Return the (x, y) coordinate for the center point of the cell that contains the specified text.  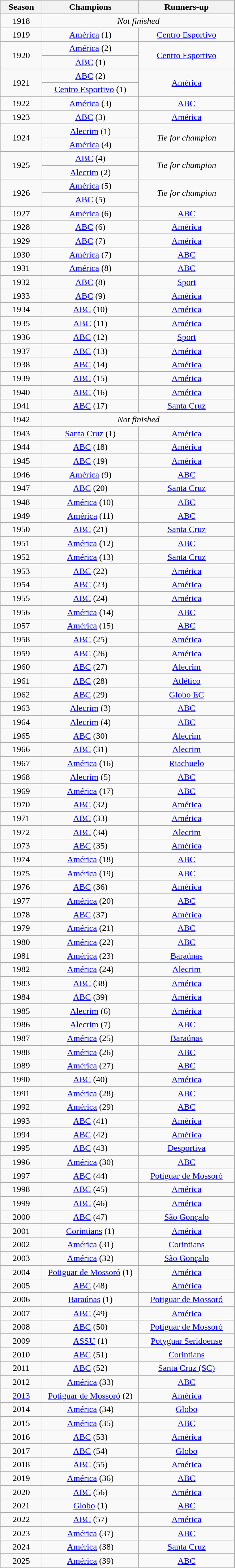
América (16) (90, 763)
Globo (1) (90, 1506)
ABC (21) (90, 530)
1994 (21, 1135)
Globo EC (187, 695)
1999 (21, 1203)
1965 (21, 736)
América (17) (90, 791)
1969 (21, 791)
1918 (21, 21)
América (7) (90, 255)
América (39) (90, 1561)
ABC (51) (90, 1355)
América (29) (90, 1107)
ABC (24) (90, 598)
1919 (21, 35)
ABC (45) (90, 1189)
2003 (21, 1258)
Champions (90, 7)
Santa Cruz (1) (90, 433)
1975 (21, 873)
2023 (21, 1533)
América (19) (90, 873)
Alecrim (6) (90, 1011)
2015 (21, 1423)
1987 (21, 1038)
América (37) (90, 1533)
ABC (44) (90, 1176)
1988 (21, 1052)
Alecrim (7) (90, 1024)
1983 (21, 983)
América (25) (90, 1038)
Desportiva (187, 1148)
1991 (21, 1093)
1995 (21, 1148)
1964 (21, 722)
América (12) (90, 543)
1978 (21, 915)
América (30) (90, 1162)
América (3) (90, 103)
2025 (21, 1561)
2005 (21, 1286)
Riachuelo (187, 763)
2004 (21, 1272)
1934 (21, 310)
ABC (39) (90, 997)
2017 (21, 1451)
2024 (21, 1547)
ABC (40) (90, 1080)
América (18) (90, 860)
1940 (21, 392)
América (2) (90, 48)
ABC (5) (90, 200)
1943 (21, 433)
1973 (21, 846)
ABC (1) (90, 62)
ABC (30) (90, 736)
ABC (37) (90, 915)
1957 (21, 626)
Santa Cruz (SC) (187, 1368)
ABC (18) (90, 447)
ABC (38) (90, 983)
1956 (21, 612)
América (36) (90, 1478)
2018 (21, 1464)
1968 (21, 777)
2012 (21, 1382)
América (14) (90, 612)
1985 (21, 1011)
América (35) (90, 1423)
América (33) (90, 1382)
1925 (21, 165)
1960 (21, 667)
1938 (21, 364)
América (26) (90, 1052)
1926 (21, 193)
ABC (49) (90, 1313)
ABC (9) (90, 296)
1930 (21, 255)
ABC (23) (90, 584)
Alecrim (2) (90, 172)
ABC (19) (90, 461)
ABC (6) (90, 227)
ABC (8) (90, 282)
América (6) (90, 213)
1967 (21, 763)
2010 (21, 1355)
ABC (25) (90, 640)
Potyguar Seridoense (187, 1341)
Alecrim (3) (90, 708)
América (38) (90, 1547)
ABC (32) (90, 804)
2022 (21, 1520)
1997 (21, 1176)
1947 (21, 488)
1951 (21, 543)
1962 (21, 695)
ABC (13) (90, 351)
ABC (50) (90, 1327)
ABC (55) (90, 1464)
ABC (41) (90, 1121)
ABC (52) (90, 1368)
1931 (21, 268)
ABC (46) (90, 1203)
ABC (12) (90, 337)
ABC (3) (90, 117)
1955 (21, 598)
1954 (21, 584)
América (4) (90, 144)
América (5) (90, 186)
Alecrim (1) (90, 131)
1980 (21, 942)
1941 (21, 406)
ABC (10) (90, 310)
ABC (11) (90, 323)
ABC (57) (90, 1520)
1927 (21, 213)
1986 (21, 1024)
1923 (21, 117)
1933 (21, 296)
Potiguar de Mossoró (1) (90, 1272)
América (31) (90, 1244)
ABC (36) (90, 887)
1929 (21, 241)
Alecrim (5) (90, 777)
1949 (21, 516)
1936 (21, 337)
América (22) (90, 942)
ABC (54) (90, 1451)
América (24) (90, 969)
América (10) (90, 502)
1971 (21, 818)
1984 (21, 997)
América (13) (90, 557)
América (9) (90, 475)
1945 (21, 461)
2002 (21, 1244)
ABC (7) (90, 241)
1963 (21, 708)
América (21) (90, 928)
América (1) (90, 35)
ABC (26) (90, 653)
ABC (4) (90, 158)
1974 (21, 860)
1935 (21, 323)
1952 (21, 557)
1989 (21, 1066)
ABC (22) (90, 571)
1920 (21, 55)
ABC (43) (90, 1148)
Corintians (1) (90, 1231)
ABC (14) (90, 364)
América (34) (90, 1409)
1970 (21, 804)
América (23) (90, 956)
ABC (2) (90, 76)
1953 (21, 571)
2009 (21, 1341)
ABC (28) (90, 681)
ABC (33) (90, 818)
2019 (21, 1478)
ABC (56) (90, 1492)
1944 (21, 447)
ABC (29) (90, 695)
1992 (21, 1107)
2020 (21, 1492)
1966 (21, 750)
ABC (53) (90, 1437)
ABC (31) (90, 750)
2000 (21, 1217)
ABC (20) (90, 488)
ABC (34) (90, 832)
1932 (21, 282)
1996 (21, 1162)
Season (21, 7)
1981 (21, 956)
2016 (21, 1437)
América (32) (90, 1258)
2006 (21, 1300)
América (11) (90, 516)
Alecrim (4) (90, 722)
Atlético (187, 681)
1942 (21, 420)
1950 (21, 530)
1946 (21, 475)
1958 (21, 640)
ABC (15) (90, 378)
ABC (48) (90, 1286)
2011 (21, 1368)
América (8) (90, 268)
1979 (21, 928)
Runners-up (187, 7)
2021 (21, 1506)
América (15) (90, 626)
1937 (21, 351)
1982 (21, 969)
2013 (21, 1396)
1939 (21, 378)
Baraúnas (1) (90, 1300)
ABC (42) (90, 1135)
2007 (21, 1313)
ABC (17) (90, 406)
ASSU (1) (90, 1341)
1922 (21, 103)
1977 (21, 901)
1990 (21, 1080)
1976 (21, 887)
ABC (35) (90, 846)
1972 (21, 832)
ABC (27) (90, 667)
Centro Esportivo (1) (90, 90)
ABC (47) (90, 1217)
1928 (21, 227)
1961 (21, 681)
América (28) (90, 1093)
América (27) (90, 1066)
1993 (21, 1121)
1924 (21, 138)
América (20) (90, 901)
2008 (21, 1327)
1921 (21, 83)
2001 (21, 1231)
1948 (21, 502)
Potiguar de Mossoró (2) (90, 1396)
2014 (21, 1409)
1998 (21, 1189)
ABC (16) (90, 392)
1959 (21, 653)
